Detect which cell encompasses the target text, then output its (x, y) center coordinate. 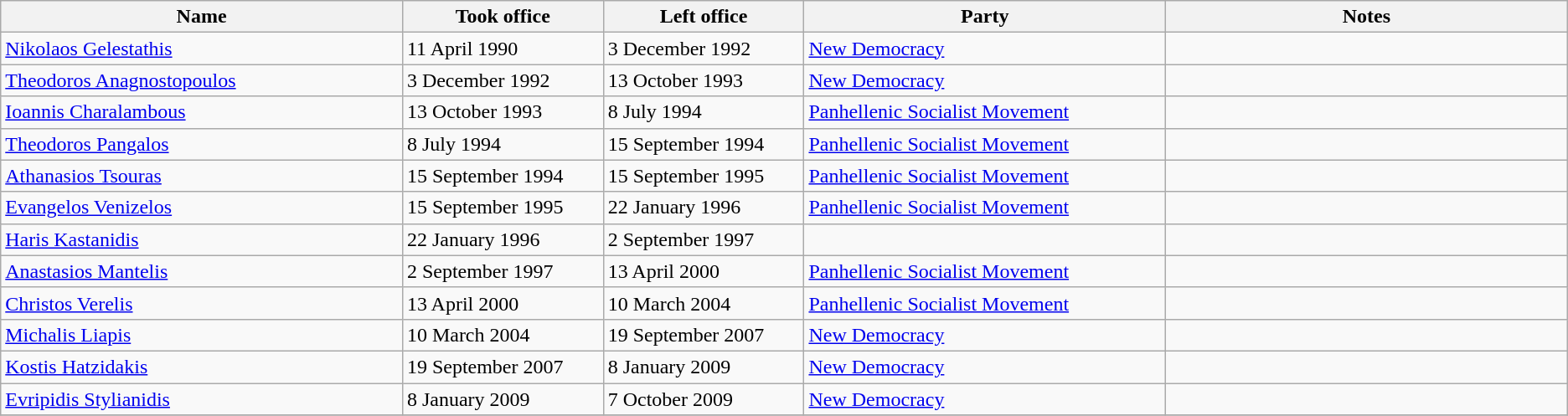
Anastasios Mantelis (202, 271)
Kostis Hatzidakis (202, 367)
Nikolaos Gelestathis (202, 49)
Christos Verelis (202, 303)
Theodoros Anagnostopoulos (202, 80)
Left office (704, 17)
Michalis Liapis (202, 335)
7 October 2009 (704, 399)
11 April 1990 (503, 49)
Evangelos Venizelos (202, 208)
Name (202, 17)
Haris Kastanidis (202, 239)
Evripidis Stylianidis (202, 399)
Notes (1367, 17)
Athanasios Tsouras (202, 176)
Took office (503, 17)
Ioannis Charalambous (202, 112)
Theodoros Pangalos (202, 144)
Party (985, 17)
